For the text-containing cell, return its midpoint in (X, Y) coordinate format. 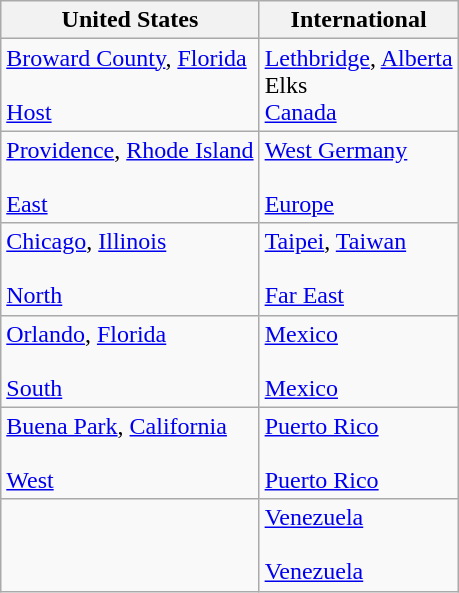
Puerto RicoPuerto Rico (358, 453)
Broward County, FloridaHost (130, 85)
Taipei, TaiwanFar East (358, 269)
Lethbridge, AlbertaElksCanada (358, 85)
Providence, Rhode IslandEast (130, 177)
Chicago, IllinoisNorth (130, 269)
VenezuelaVenezuela (358, 545)
West GermanyEurope (358, 177)
Orlando, FloridaSouth (130, 361)
Buena Park, CaliforniaWest (130, 453)
International (358, 20)
MexicoMexico (358, 361)
United States (130, 20)
